Provide the [x, y] coordinate of the cell's center where the given text is located.  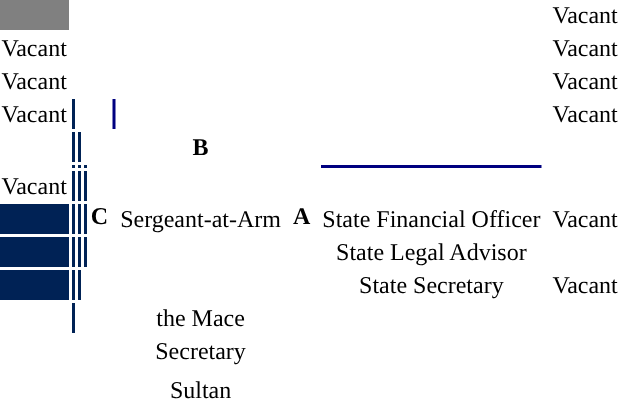
State Financial Officer [432, 219]
State Legal Advisor [432, 252]
Secretary [201, 351]
the Mace [201, 318]
Sergeant-at-Arm [201, 219]
C [99, 216]
A [301, 216]
State Secretary [432, 285]
B [201, 147]
